Pinpoint the cell where the given text exists, returning its [X, Y] midpoint coordinate. 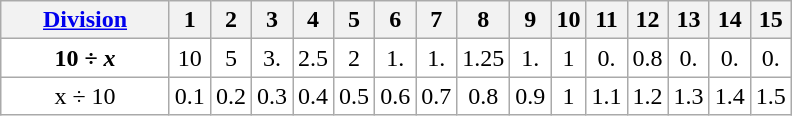
14 [730, 20]
Division [86, 20]
6 [396, 20]
0.3 [272, 96]
1.25 [484, 58]
12 [648, 20]
15 [770, 20]
7 [436, 20]
4 [312, 20]
1.2 [648, 96]
9 [530, 20]
1.1 [606, 96]
8 [484, 20]
11 [606, 20]
0.6 [396, 96]
0.5 [354, 96]
3. [272, 58]
0.9 [530, 96]
2.5 [312, 58]
0.7 [436, 96]
x ÷ 10 [86, 96]
0.1 [190, 96]
10 ÷ x [86, 58]
0.2 [230, 96]
1.3 [688, 96]
0.4 [312, 96]
3 [272, 20]
13 [688, 20]
1.5 [770, 96]
1.4 [730, 96]
